Extract the [X, Y] coordinate from the center of the cell holding the provided text.  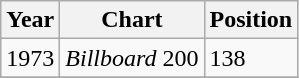
Billboard 200 [132, 58]
Position [251, 20]
138 [251, 58]
1973 [30, 58]
Year [30, 20]
Chart [132, 20]
